Scan for the cell matching the given text and deliver its (X, Y) coordinate at center. 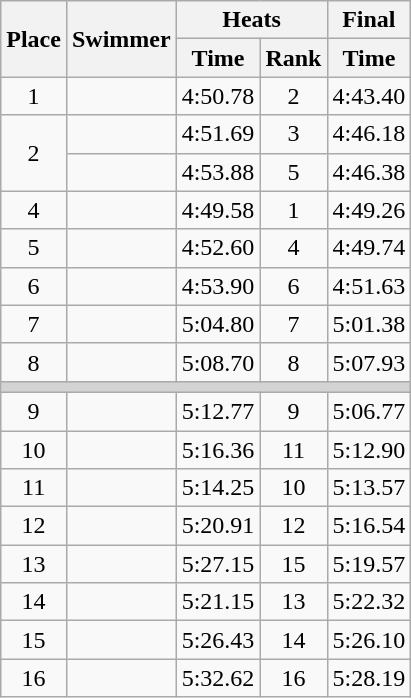
5:16.36 (218, 449)
4:46.38 (369, 172)
5:04.80 (218, 324)
4:51.63 (369, 286)
Heats (252, 20)
4:43.40 (369, 96)
Place (34, 39)
5:22.32 (369, 602)
5:13.57 (369, 488)
5:16.54 (369, 526)
5:07.93 (369, 362)
4:49.74 (369, 248)
5:20.91 (218, 526)
5:26.10 (369, 640)
4:53.88 (218, 172)
5:01.38 (369, 324)
4:46.18 (369, 134)
4:53.90 (218, 286)
4:49.58 (218, 210)
5:21.15 (218, 602)
5:12.77 (218, 411)
4:51.69 (218, 134)
4:49.26 (369, 210)
Swimmer (121, 39)
5:28.19 (369, 678)
4:50.78 (218, 96)
Rank (294, 58)
5:14.25 (218, 488)
5:26.43 (218, 640)
5:12.90 (369, 449)
5:06.77 (369, 411)
5:27.15 (218, 564)
4:52.60 (218, 248)
3 (294, 134)
5:19.57 (369, 564)
Final (369, 20)
5:08.70 (218, 362)
5:32.62 (218, 678)
